Provide the (x, y) coordinate of the cell's center where the given text is located.  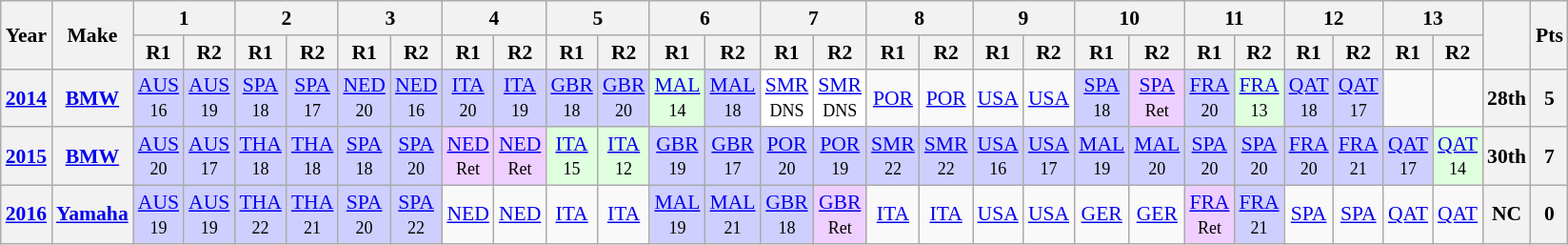
AUS20 (158, 156)
ITA12 (625, 156)
2 (286, 18)
2014 (27, 97)
NED16 (416, 97)
USA17 (1049, 156)
USA16 (998, 156)
Yamaha (92, 215)
THA21 (312, 215)
Year (27, 34)
0 (1550, 215)
FRARet (1209, 215)
SPARet (1157, 97)
AUS16 (158, 97)
9 (1024, 18)
MAL21 (732, 215)
28th (1506, 97)
1 (185, 18)
THA22 (260, 215)
2015 (27, 156)
MAL18 (732, 97)
GBR17 (732, 156)
QAT14 (1458, 156)
4 (493, 18)
SPA22 (416, 215)
QAT18 (1309, 97)
FRA13 (1259, 97)
GBR19 (677, 156)
NED20 (364, 97)
ITA15 (571, 156)
MAL14 (677, 97)
POR20 (787, 156)
GBR20 (625, 97)
11 (1234, 18)
10 (1129, 18)
8 (920, 18)
ITA19 (520, 97)
MAL20 (1157, 156)
AUS17 (209, 156)
3 (390, 18)
30th (1506, 156)
Pts (1550, 34)
13 (1433, 18)
GBRRet (840, 215)
2016 (27, 215)
SPA17 (312, 97)
12 (1334, 18)
Make (92, 34)
NC (1506, 215)
POR19 (840, 156)
ITA20 (467, 97)
6 (705, 18)
